Locate the cell with the specified text and output its [X, Y] center coordinate. 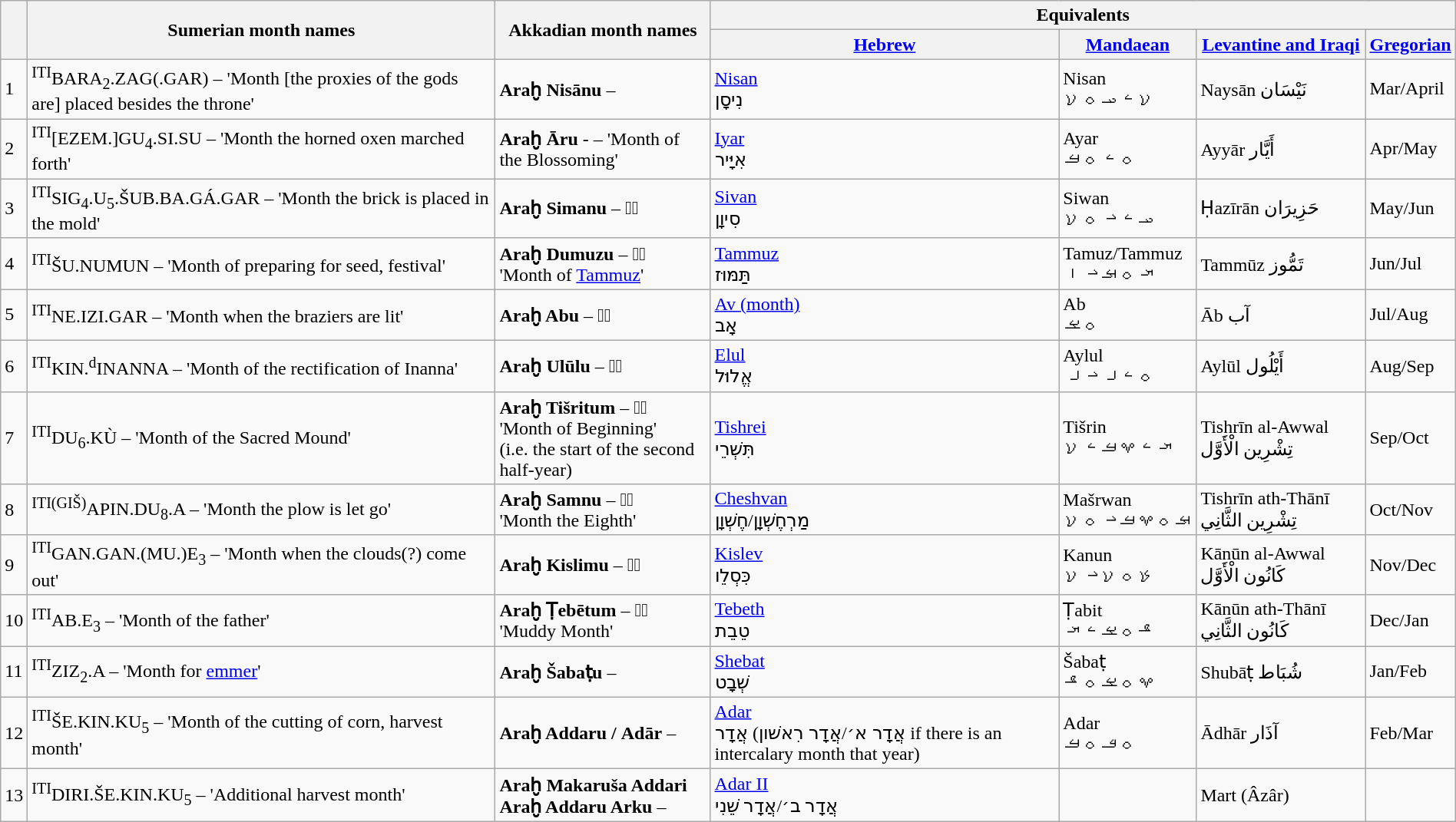
Nisanࡍࡉࡎࡀࡍ [1127, 89]
Mar/April [1410, 89]
Aylulࡀࡉࡋࡅࡋ [1127, 367]
Tishrīn al-Awwal تِشْرِين الْأَوَّل [1281, 437]
7 [14, 437]
ITIDIRI.ŠE.KIN.KU5 – 'Additional harvest month' [261, 795]
5 [14, 315]
6 [14, 367]
Araḫ Dumuzu – 𒌚𒋗'Month of Tammuz' [603, 264]
Adarאֲדָר (אֲדָר א׳/אֲדָר רִאשׁון if there is an intercalary month that year) [885, 733]
Hebrew [885, 45]
Gregorian [1410, 45]
Adar IIאֲדָר ב׳/אֲדָר שֵׁנִי [885, 795]
Jan/Feb [1410, 672]
Kislevכִּסְלֵו [885, 565]
2 [14, 149]
Kānūn ath-Thānī كَانُون الثَّانِي [1281, 620]
Kānūn al-Awwal كَانُون الْأَوَّل [1281, 565]
Šabaṭࡔࡀࡁࡀࡈ [1127, 672]
Tebethטֵבֵת [885, 620]
Tamuz/Tammuzࡕࡀࡌࡅࡆ [1127, 264]
Cheshvanמַרְחֶשְׁוָן/חֶשְׁוָן [885, 510]
Shebatשְׁבָט [885, 672]
Sumerian month names [261, 30]
ITIZIZ2.A – 'Month for emmer' [261, 672]
Araḫ Šabaṭu – [603, 672]
Jul/Aug [1410, 315]
1 [14, 89]
May/Jun [1410, 209]
Araḫ Ulūlu – 𒌚𒆥 [603, 367]
4 [14, 264]
Tammūz تَمُّوز [1281, 264]
Av (month)אָב [885, 315]
ITI(GIŠ)APIN.DU8.A – 'Month the plow is let go' [261, 510]
8 [14, 510]
Shubāṭ شُبَاط [1281, 672]
Iyarאִיָּיר [885, 149]
ITISIG4.U5.ŠUB.BA.GÁ.GAR – 'Month the brick is placed in the mold' [261, 209]
Araḫ Nisānu – [603, 89]
Mart (Âzâr) [1281, 795]
Mašrwanࡌࡀࡔࡓࡅࡀࡍ [1127, 510]
Sep/Oct [1410, 437]
Apr/May [1410, 149]
ITIŠE.KIN.KU5 – 'Month of the cutting of corn, harvest month' [261, 733]
Ṭabitࡈࡀࡁࡉࡕ [1127, 620]
Abࡀࡁ [1127, 315]
Feb/Mar [1410, 733]
Ayyār أَيَّار [1281, 149]
Āb آب [1281, 315]
Naysān نَيْسَان [1281, 89]
Aylūl أَيْلُول [1281, 367]
Araḫ Simanu – 𒌚𒋞 [603, 209]
12 [14, 733]
13 [14, 795]
Aug/Sep [1410, 367]
Araḫ Abu – 𒌚𒉈 [603, 315]
Araḫ Kislimu – 𒌚𒃶 [603, 565]
Araḫ Makaruša AddariAraḫ Addaru Arku – [603, 795]
Ayarࡀࡉࡀࡓ [1127, 149]
Equivalents [1083, 15]
Araḫ Samnu – 𒌚𒀳'Month the Eighth' [603, 510]
10 [14, 620]
Tišrinࡕࡉࡔࡓࡉࡍ [1127, 437]
Nisanנִיסָן [885, 89]
Dec/Jan [1410, 620]
Mandaean [1127, 45]
Oct/Nov [1410, 510]
ITIGAN.GAN.(MU.)E3 – 'Month when the clouds(?) come out' [261, 565]
Kanunࡊࡀࡍࡅࡍ [1127, 565]
Sivanסִיוָן [885, 209]
Ḥazīrān حَزِيرَان [1281, 209]
3 [14, 209]
Jun/Jul [1410, 264]
9 [14, 565]
ITINE.IZI.GAR – 'Month when the braziers are lit' [261, 315]
Elulאֱלוּל [885, 367]
Araḫ Āru - – 'Month of the Blossoming' [603, 149]
Araḫ Ṭebētum – 𒌚𒀊'Muddy Month' [603, 620]
Akkadian month names [603, 30]
ITIŠU.NUMUN – 'Month of preparing for seed, festival' [261, 264]
Tishrīn ath-Thānī تِشْرِين الثَّانِي [1281, 510]
Araḫ Addaru / Adār – [603, 733]
Ādhār آذَار [1281, 733]
ITIDU6.KÙ – 'Month of the Sacred Mound' [261, 437]
ITIBARA2.ZAG(.GAR) – 'Month [the proxies of the gods are] placed besides the throne' [261, 89]
Levantine and Iraqi [1281, 45]
Tishreiתִּשְׁרֵי [885, 437]
Tammuzתַּמּוּז [885, 264]
ITIAB.E3 – 'Month of the father' [261, 620]
ITI[EZEM.]GU4.SI.SU – 'Month the horned oxen marched forth' [261, 149]
11 [14, 672]
ITIKIN.dINANNA – 'Month of the rectification of Inanna' [261, 367]
Araḫ Tišritum – 𒌚𒇯'Month of Beginning' (i.e. the start of the second half-year) [603, 437]
Adarࡀࡃࡀࡓ [1127, 733]
Siwanࡎࡉࡅࡀࡍ [1127, 209]
Nov/Dec [1410, 565]
